Pinpoint the cell where the given text exists, returning its [x, y] midpoint coordinate. 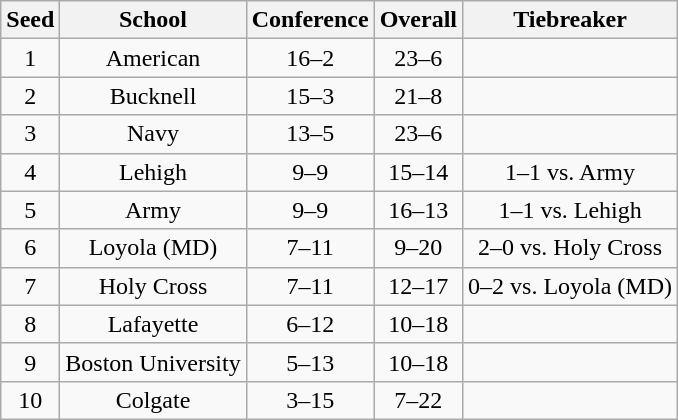
7–22 [418, 400]
9–20 [418, 248]
7 [30, 286]
16–2 [310, 58]
6 [30, 248]
0–2 vs. Loyola (MD) [570, 286]
12–17 [418, 286]
Navy [153, 134]
Army [153, 210]
1 [30, 58]
15–14 [418, 172]
American [153, 58]
Tiebreaker [570, 20]
6–12 [310, 324]
Lehigh [153, 172]
1–1 vs. Army [570, 172]
Overall [418, 20]
Conference [310, 20]
1–1 vs. Lehigh [570, 210]
9 [30, 362]
5 [30, 210]
Bucknell [153, 96]
3–15 [310, 400]
Lafayette [153, 324]
21–8 [418, 96]
Colgate [153, 400]
School [153, 20]
3 [30, 134]
Holy Cross [153, 286]
8 [30, 324]
13–5 [310, 134]
Boston University [153, 362]
2 [30, 96]
Seed [30, 20]
16–13 [418, 210]
15–3 [310, 96]
Loyola (MD) [153, 248]
4 [30, 172]
5–13 [310, 362]
2–0 vs. Holy Cross [570, 248]
10 [30, 400]
